Return the (X, Y) coordinate for the center point of the cell that contains the specified text.  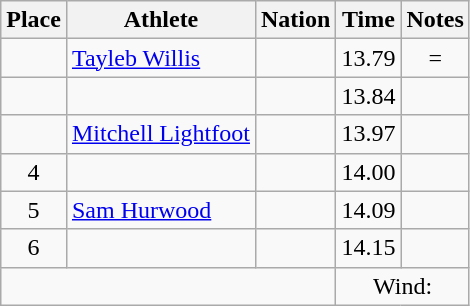
14.00 (368, 172)
13.97 (368, 134)
14.15 (368, 248)
Nation (295, 20)
13.79 (368, 58)
Time (368, 20)
6 (34, 248)
4 (34, 172)
Place (34, 20)
Wind: (402, 286)
Mitchell Lightfoot (160, 134)
14.09 (368, 210)
Notes (435, 20)
Athlete (160, 20)
Tayleb Willis (160, 58)
13.84 (368, 96)
Sam Hurwood (160, 210)
= (435, 58)
5 (34, 210)
